For the text-containing cell, return its midpoint in [X, Y] coordinate format. 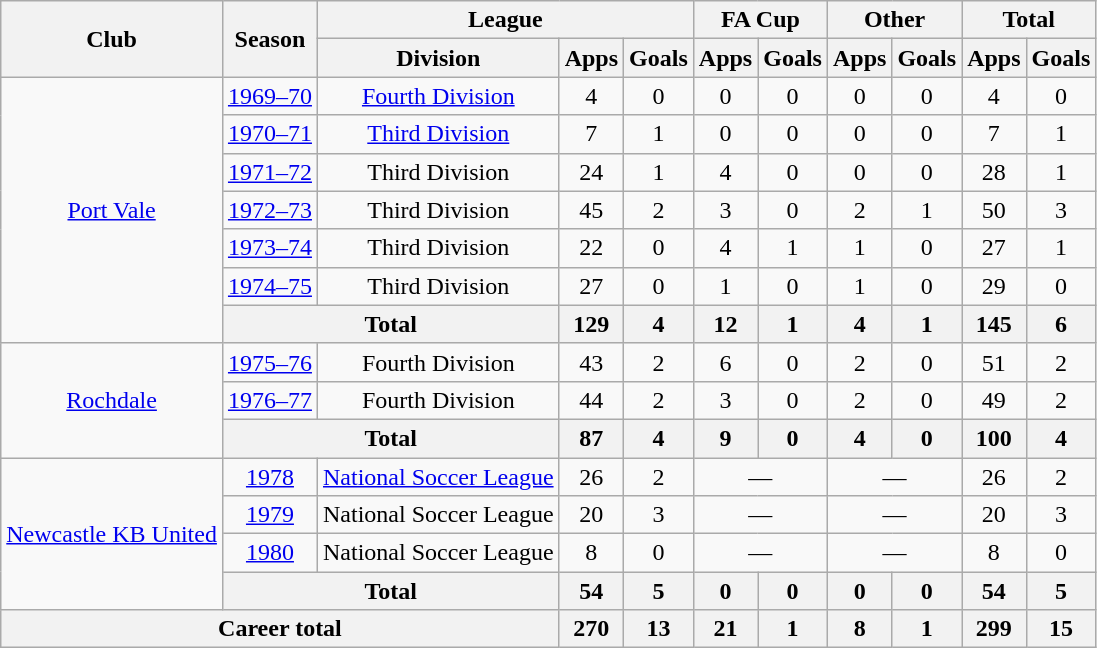
1971–72 [270, 172]
FA Cup [760, 20]
49 [994, 400]
12 [725, 324]
1970–71 [270, 134]
1975–76 [270, 362]
45 [591, 210]
1973–74 [270, 248]
1979 [270, 515]
43 [591, 362]
1976–77 [270, 400]
1980 [270, 553]
100 [994, 438]
145 [994, 324]
28 [994, 172]
24 [591, 172]
22 [591, 248]
21 [725, 629]
1974–75 [270, 286]
Club [112, 39]
Season [270, 39]
50 [994, 210]
League [505, 20]
Other [894, 20]
29 [994, 286]
1969–70 [270, 96]
299 [994, 629]
15 [1061, 629]
51 [994, 362]
1972–73 [270, 210]
Rochdale [112, 400]
Division [438, 58]
Newcastle KB United [112, 534]
44 [591, 400]
Career total [280, 629]
Port Vale [112, 210]
129 [591, 324]
9 [725, 438]
1978 [270, 477]
270 [591, 629]
13 [659, 629]
87 [591, 438]
